Search for the cell housing the specified text and yield its [X, Y] center coordinate. 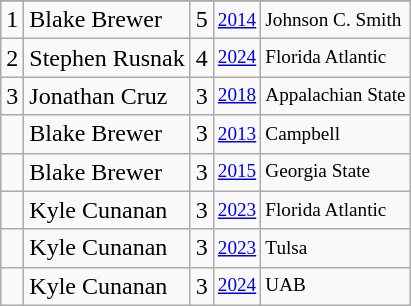
4 [202, 58]
2014 [237, 20]
2013 [237, 134]
Georgia State [336, 172]
Stephen Rusnak [107, 58]
Tulsa [336, 248]
2 [12, 58]
Johnson C. Smith [336, 20]
1 [12, 20]
Campbell [336, 134]
UAB [336, 286]
2015 [237, 172]
2018 [237, 96]
Appalachian State [336, 96]
5 [202, 20]
Jonathan Cruz [107, 96]
